Extract the [x, y] coordinate from the center of the cell holding the provided text.  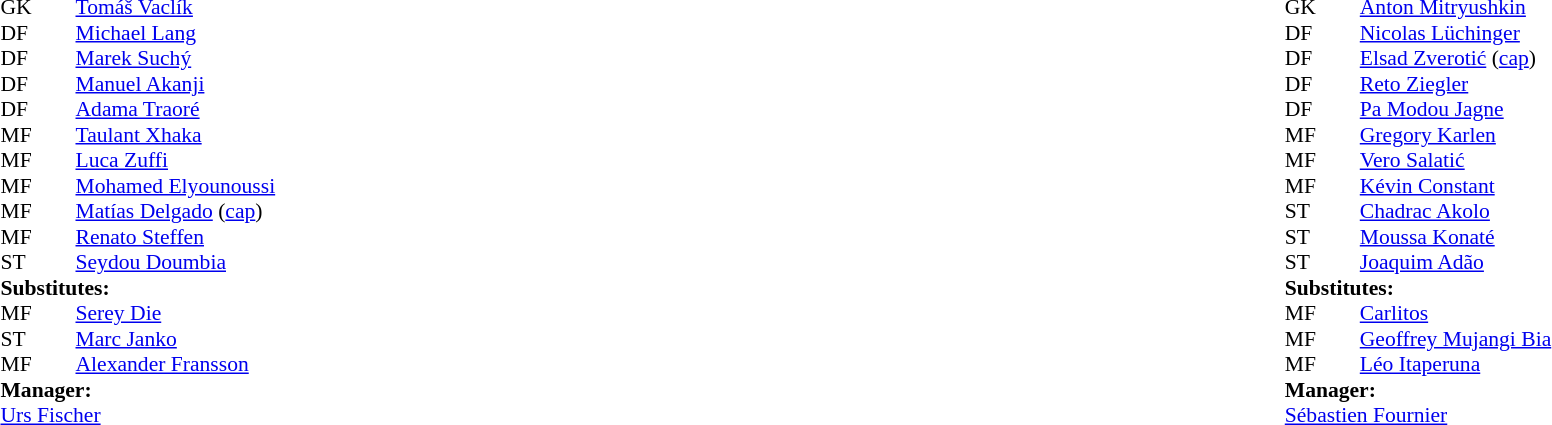
Joaquim Adão [1456, 263]
Manuel Akanji [176, 84]
Gregory Karlen [1456, 135]
Léo Itaperuna [1456, 365]
Taulant Xhaka [176, 135]
Mohamed Elyounoussi [176, 186]
Luca Zuffi [176, 161]
Seydou Doumbia [176, 263]
Michael Lang [176, 33]
Elsad Zverotić (cap) [1456, 59]
Alexander Fransson [176, 365]
Chadrac Akolo [1456, 211]
Reto Ziegler [1456, 84]
Nicolas Lüchinger [1456, 33]
Adama Traoré [176, 109]
Marek Suchý [176, 59]
Kévin Constant [1456, 186]
Renato Steffen [176, 237]
Geoffrey Mujangi Bia [1456, 339]
Vero Salatić [1456, 161]
Moussa Konaté [1456, 237]
Marc Janko [176, 339]
Pa Modou Jagne [1456, 109]
Carlitos [1456, 313]
Serey Die [176, 313]
Matías Delgado (cap) [176, 211]
